Output the (X, Y) coordinate of the center of the cell containing the given text.  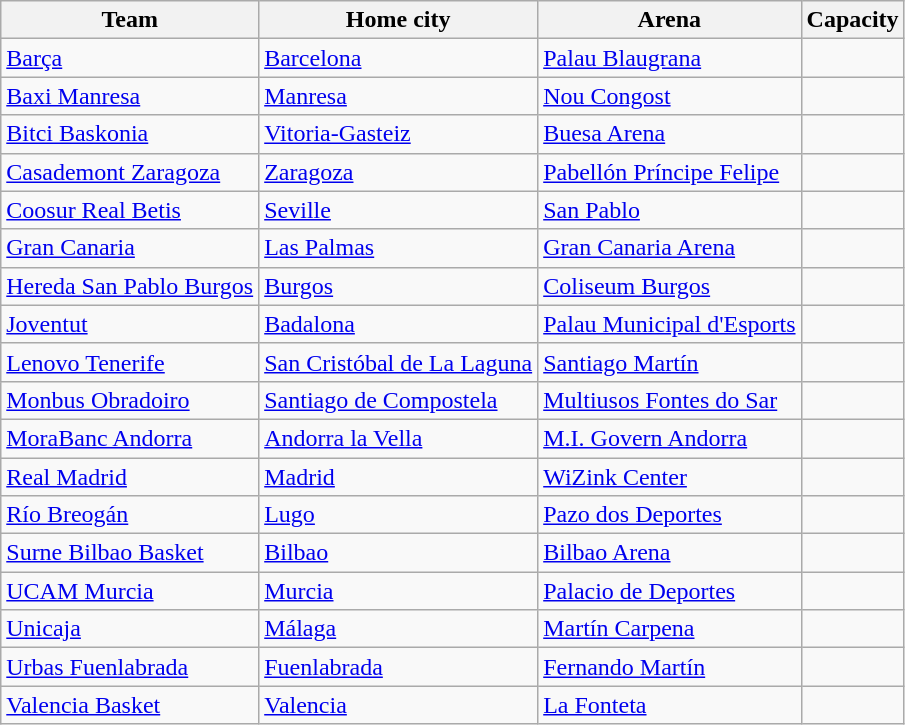
Team (130, 20)
Santiago Martín (670, 362)
Río Breogán (130, 515)
Bitci Baskonia (130, 134)
Barça (130, 58)
Gran Canaria Arena (670, 248)
Coliseum Burgos (670, 286)
Bilbao (398, 553)
Capacity (852, 20)
Palau Municipal d'Esports (670, 324)
Nou Congost (670, 96)
Burgos (398, 286)
Pazo dos Deportes (670, 515)
Santiago de Compostela (398, 400)
M.I. Govern Andorra (670, 438)
Madrid (398, 477)
Lenovo Tenerife (130, 362)
Palacio de Deportes (670, 591)
Valencia (398, 705)
Urbas Fuenlabrada (130, 667)
Baxi Manresa (130, 96)
Andorra la Vella (398, 438)
Las Palmas (398, 248)
WiZink Center (670, 477)
Arena (670, 20)
Casademont Zaragoza (130, 172)
Manresa (398, 96)
Fuenlabrada (398, 667)
Unicaja (130, 629)
Pabellón Príncipe Felipe (670, 172)
La Fonteta (670, 705)
Seville (398, 210)
Monbus Obradoiro (130, 400)
Multiusos Fontes do Sar (670, 400)
Real Madrid (130, 477)
Zaragoza (398, 172)
Bilbao Arena (670, 553)
Fernando Martín (670, 667)
Buesa Arena (670, 134)
Gran Canaria (130, 248)
Palau Blaugrana (670, 58)
San Cristóbal de La Laguna (398, 362)
Martín Carpena (670, 629)
Hereda San Pablo Burgos (130, 286)
Málaga (398, 629)
UCAM Murcia (130, 591)
Valencia Basket (130, 705)
Joventut (130, 324)
MoraBanc Andorra (130, 438)
Lugo (398, 515)
Badalona (398, 324)
Vitoria-Gasteiz (398, 134)
San Pablo (670, 210)
Barcelona (398, 58)
Murcia (398, 591)
Home city (398, 20)
Coosur Real Betis (130, 210)
Surne Bilbao Basket (130, 553)
